From the cell containing the given text, extract its center point as [X, Y] coordinate. 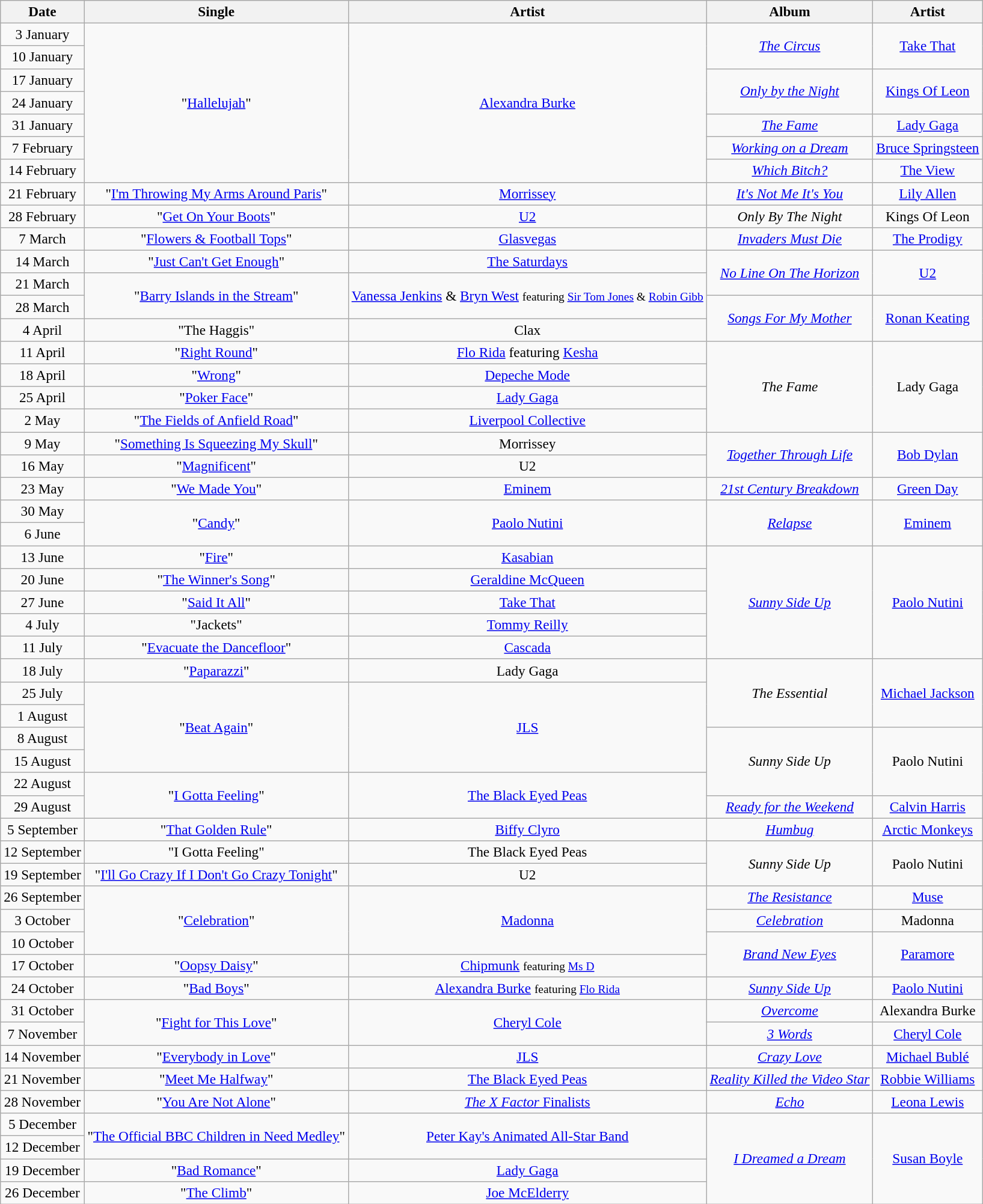
"The Official BBC Children in Need Medley" [216, 1136]
7 November [42, 1033]
Depeche Mode [527, 375]
"The Climb" [216, 1193]
5 December [42, 1125]
Leona Lewis [928, 1102]
21 February [42, 194]
10 January [42, 57]
Glasvegas [527, 239]
25 July [42, 693]
"Jackets" [216, 625]
"The Fields of Anfield Road" [216, 420]
Muse [928, 897]
26 December [42, 1193]
24 January [42, 102]
14 November [42, 1056]
"Celebration" [216, 920]
"Barry Islands in the Stream" [216, 296]
Working on a Dream [790, 148]
"Bad Romance" [216, 1170]
"Fight for This Love" [216, 1022]
Cascada [527, 647]
Biffy Clyro [527, 829]
15 August [42, 761]
Single [216, 11]
Susan Boyle [928, 1159]
No Line On The Horizon [790, 273]
Only By The Night [790, 216]
"Said It All" [216, 602]
Kasabian [527, 557]
28 November [42, 1102]
17 October [42, 965]
"Wrong" [216, 375]
Ready for the Weekend [790, 807]
Peter Kay's Animated All-Star Band [527, 1136]
14 March [42, 261]
4 July [42, 625]
"The Winner's Song" [216, 579]
Chipmunk featuring Ms D [527, 965]
8 August [42, 738]
"I'm Throwing My Arms Around Paris" [216, 194]
27 June [42, 602]
24 October [42, 988]
22 August [42, 784]
"Just Can't Get Enough" [216, 261]
The Circus [790, 46]
11 April [42, 352]
"Candy" [216, 522]
"Flowers & Football Tops" [216, 239]
7 March [42, 239]
31 October [42, 1011]
28 February [42, 216]
12 December [42, 1147]
Together Through Life [790, 454]
25 April [42, 398]
Liverpool Collective [527, 420]
Paramore [928, 954]
"Hallelujah" [216, 102]
31 January [42, 125]
13 June [42, 557]
"Evacuate the Dancefloor" [216, 647]
"Something Is Squeezing My Skull" [216, 443]
The Resistance [790, 897]
"Poker Face" [216, 398]
"Oopsy Daisy" [216, 965]
"You Are Not Alone" [216, 1102]
18 April [42, 375]
Only by the Night [790, 91]
Green Day [928, 489]
7 February [42, 148]
The Essential [790, 692]
Lily Allen [928, 194]
I Dreamed a Dream [790, 1159]
21st Century Breakdown [790, 489]
Calvin Harris [928, 807]
Celebration [790, 920]
"I'll Go Crazy If I Don't Go Crazy Tonight" [216, 875]
Album [790, 11]
9 May [42, 443]
"Meet Me Halfway" [216, 1079]
Tommy Reilly [527, 625]
11 July [42, 647]
Bruce Springsteen [928, 148]
"Right Round" [216, 352]
3 January [42, 34]
Vanessa Jenkins & Bryn West featuring Sir Tom Jones & Robin Gibb [527, 296]
Robbie Williams [928, 1079]
Bob Dylan [928, 454]
"Magnificent" [216, 466]
"Paparazzi" [216, 670]
The X Factor Finalists [527, 1102]
Joe McElderry [527, 1193]
2 May [42, 420]
Echo [790, 1102]
Crazy Love [790, 1056]
14 February [42, 171]
12 September [42, 852]
Which Bitch? [790, 171]
Flo Rida featuring Kesha [527, 352]
30 May [42, 511]
Arctic Monkeys [928, 829]
29 August [42, 807]
18 July [42, 670]
Date [42, 11]
Alexandra Burke featuring Flo Rida [527, 988]
5 September [42, 829]
19 September [42, 875]
The Saturdays [527, 261]
Ronan Keating [928, 318]
16 May [42, 466]
"That Golden Rule" [216, 829]
The Prodigy [928, 239]
Overcome [790, 1011]
26 September [42, 897]
It's Not Me It's You [790, 194]
"We Made You" [216, 489]
Relapse [790, 522]
3 Words [790, 1033]
Michael Bublé [928, 1056]
1 August [42, 715]
6 June [42, 534]
Clax [527, 329]
"Get On Your Boots" [216, 216]
21 March [42, 284]
28 March [42, 307]
"Fire" [216, 557]
20 June [42, 579]
3 October [42, 920]
"Beat Again" [216, 727]
Songs For My Mother [790, 318]
10 October [42, 943]
The View [928, 171]
Reality Killed the Video Star [790, 1079]
"Bad Boys" [216, 988]
23 May [42, 489]
"The Haggis" [216, 329]
"Everybody in Love" [216, 1056]
Geraldine McQueen [527, 579]
19 December [42, 1170]
4 April [42, 329]
Invaders Must Die [790, 239]
Michael Jackson [928, 692]
Humbug [790, 829]
21 November [42, 1079]
Brand New Eyes [790, 954]
17 January [42, 80]
